Determine the (x, y) coordinate at the center of the cell enclosing the given text.  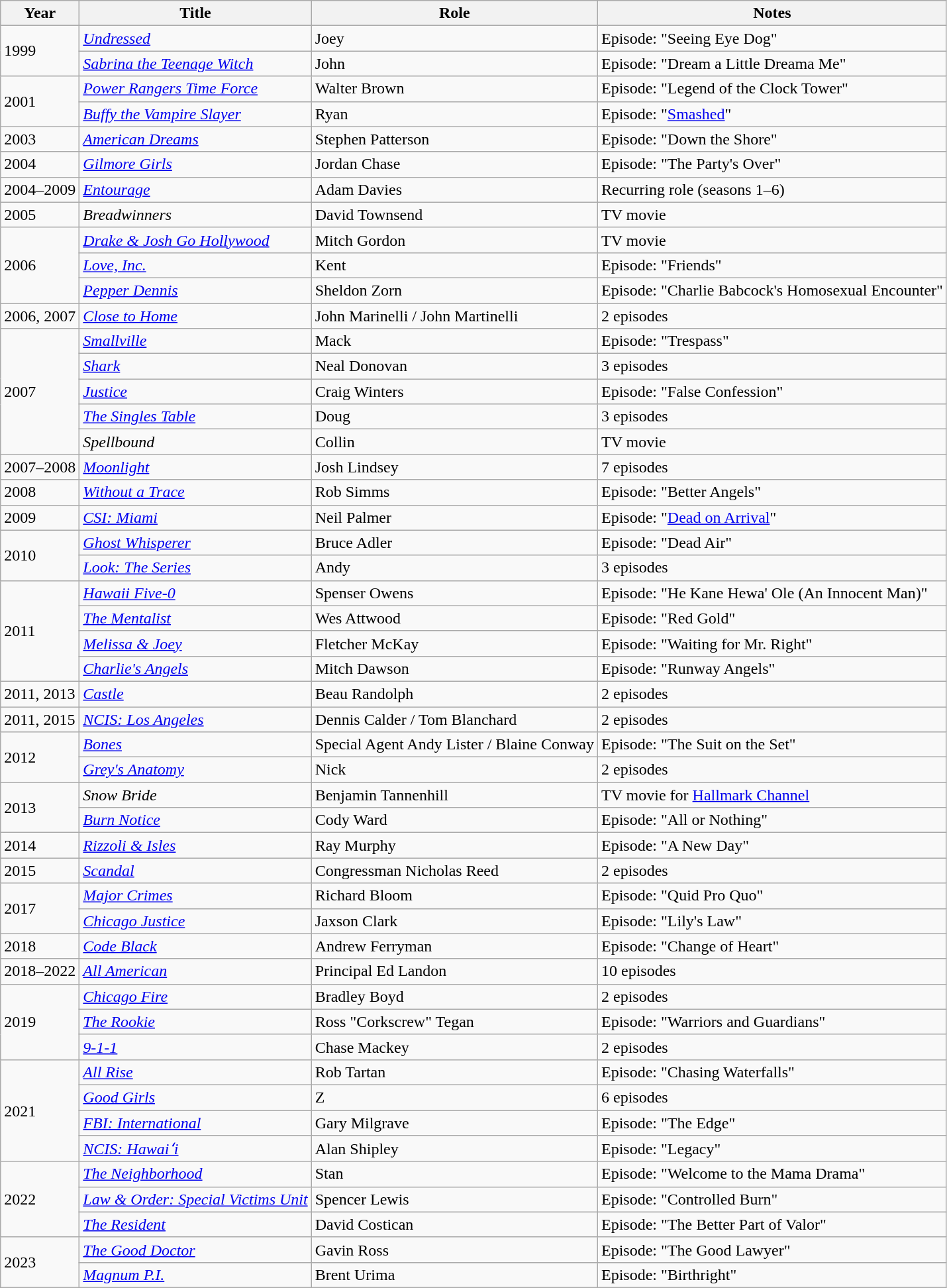
Episode: "Legacy" (772, 1149)
The Good Doctor (195, 1250)
Episode: "Dead Air" (772, 543)
10 episodes (772, 971)
American Dreams (195, 139)
Episode: "All or Nothing" (772, 820)
John (454, 64)
Episode: "The Edge" (772, 1123)
Chicago Justice (195, 921)
Episode: "Lily's Law" (772, 921)
Z (454, 1097)
Ryan (454, 114)
Spencer Lewis (454, 1199)
2019 (40, 1022)
Ross "Corkscrew" Tegan (454, 1022)
The Rookie (195, 1022)
2004 (40, 164)
Bruce Adler (454, 543)
Episode: "Better Angels" (772, 492)
Without a Trace (195, 492)
Episode: "Legend of the Clock Tower" (772, 89)
Episode: "Trespass" (772, 341)
TV movie for Hallmark Channel (772, 795)
Episode: "Welcome to the Mama Drama" (772, 1174)
Entourage (195, 189)
The Mentalist (195, 618)
Power Rangers Time Force (195, 89)
Code Black (195, 946)
Stephen Patterson (454, 139)
Neal Donovan (454, 366)
Fletcher McKay (454, 643)
Close to Home (195, 316)
John Marinelli / John Martinelli (454, 316)
Chicago Fire (195, 996)
2023 (40, 1262)
Neil Palmer (454, 517)
2006 (40, 265)
2012 (40, 757)
Sabrina the Teenage Witch (195, 64)
Congressman Nicholas Reed (454, 871)
Wes Attwood (454, 618)
Mitch Gordon (454, 240)
Brent Urima (454, 1275)
Rob Tartan (454, 1072)
Alan Shipley (454, 1149)
Sheldon Zorn (454, 290)
2018 (40, 946)
Melissa & Joey (195, 643)
Scandal (195, 871)
2006, 2007 (40, 316)
Episode: "Down the Shore" (772, 139)
2003 (40, 139)
The Resident (195, 1224)
Gavin Ross (454, 1250)
FBI: International (195, 1123)
Episode: "The Suit on the Set" (772, 745)
Episode: "A New Day" (772, 845)
Joey (454, 38)
Role (454, 13)
Adam Davies (454, 189)
Episode: "He Kane Hewa' Ole (An Innocent Man)" (772, 593)
Collin (454, 442)
Good Girls (195, 1097)
2017 (40, 908)
2013 (40, 808)
Episode: "Waiting for Mr. Right" (772, 643)
2022 (40, 1199)
Episode: "Birthright" (772, 1275)
Episode: "Dream a Little Dreama Me" (772, 64)
All American (195, 971)
Episode: "False Confession" (772, 392)
Spenser Owens (454, 593)
1999 (40, 51)
Episode: "The Party's Over" (772, 164)
Drake & Josh Go Hollywood (195, 240)
Episode: "Seeing Eye Dog" (772, 38)
The Neighborhood (195, 1174)
Principal Ed Landon (454, 971)
Craig Winters (454, 392)
Walter Brown (454, 89)
Recurring role (seasons 1–6) (772, 189)
Benjamin Tannenhill (454, 795)
Episode: "Dead on Arrival" (772, 517)
Andy (454, 568)
Spellbound (195, 442)
All Rise (195, 1072)
Charlie's Angels (195, 669)
Ray Murphy (454, 845)
6 episodes (772, 1097)
Snow Bride (195, 795)
Episode: "Chasing Waterfalls" (772, 1072)
2015 (40, 871)
Moonlight (195, 467)
Law & Order: Special Victims Unit (195, 1199)
2009 (40, 517)
2018–2022 (40, 971)
Chase Mackey (454, 1047)
Justice (195, 392)
Grey's Anatomy (195, 770)
NCIS: Los Angeles (195, 719)
2005 (40, 215)
Andrew Ferryman (454, 946)
The Singles Table (195, 417)
CSI: Miami (195, 517)
Mack (454, 341)
2007 (40, 392)
Castle (195, 694)
Notes (772, 13)
Undressed (195, 38)
Doug (454, 417)
Episode: "Quid Pro Quo" (772, 896)
Episode: "Smashed" (772, 114)
Gary Milgrave (454, 1123)
Gilmore Girls (195, 164)
Smallville (195, 341)
Richard Bloom (454, 896)
2010 (40, 555)
2007–2008 (40, 467)
Episode: "Controlled Burn" (772, 1199)
Love, Inc. (195, 265)
9-1-1 (195, 1047)
Bones (195, 745)
Beau Randolph (454, 694)
Rob Simms (454, 492)
2011, 2015 (40, 719)
7 episodes (772, 467)
Episode: "Warriors and Guardians" (772, 1022)
Episode: "Runway Angels" (772, 669)
Rizzoli & Isles (195, 845)
Episode: "Charlie Babcock's Homosexual Encounter" (772, 290)
David Costican (454, 1224)
Magnum P.I. (195, 1275)
Nick (454, 770)
David Townsend (454, 215)
Episode: "Friends" (772, 265)
Jaxson Clark (454, 921)
2001 (40, 101)
Bradley Boyd (454, 996)
Episode: "Change of Heart" (772, 946)
Kent (454, 265)
Burn Notice (195, 820)
Jordan Chase (454, 164)
Episode: "The Good Lawyer" (772, 1250)
2021 (40, 1110)
Cody Ward (454, 820)
Mitch Dawson (454, 669)
Episode: "Red Gold" (772, 618)
Ghost Whisperer (195, 543)
Special Agent Andy Lister / Blaine Conway (454, 745)
Look: The Series (195, 568)
2011 (40, 631)
Dennis Calder / Tom Blanchard (454, 719)
Title (195, 13)
Year (40, 13)
Pepper Dennis (195, 290)
Buffy the Vampire Slayer (195, 114)
NCIS: Hawaiʻi (195, 1149)
Stan (454, 1174)
Shark (195, 366)
Breadwinners (195, 215)
2008 (40, 492)
2011, 2013 (40, 694)
2014 (40, 845)
2004–2009 (40, 189)
Episode: "The Better Part of Valor" (772, 1224)
Hawaii Five-0 (195, 593)
Major Crimes (195, 896)
Josh Lindsey (454, 467)
